Pinpoint the cell where the given text exists, returning its [X, Y] midpoint coordinate. 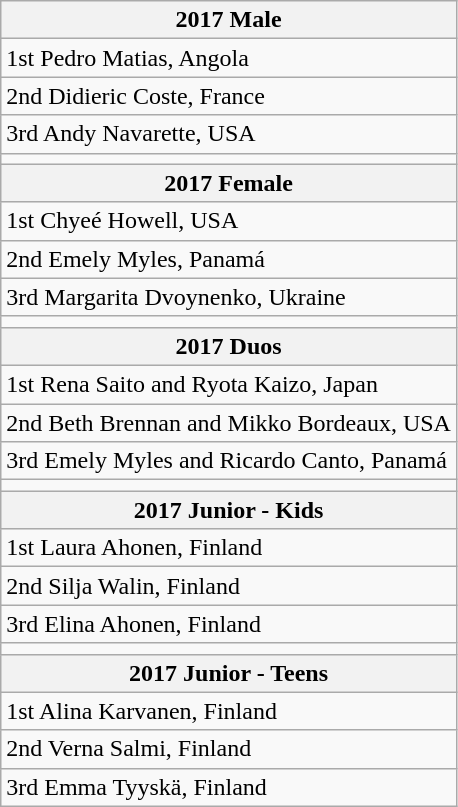
1st Chyeé Howell, USA [229, 221]
3rd Andy Navarette, USA [229, 134]
1st Laura Ahonen, Finland [229, 548]
2nd Beth Brennan and Mikko Bordeaux, USA [229, 423]
3rd Emely Myles and Ricardo Canto, Panamá [229, 461]
1st Alina Karvanen, Finland [229, 711]
3rd Margarita Dvoynenko, Ukraine [229, 297]
2017 Duos [229, 346]
2017 Female [229, 183]
2nd Verna Salmi, Finland [229, 749]
3rd Emma Tyyskä, Finland [229, 787]
2nd Emely Myles, Panamá [229, 259]
2nd Didieric Coste, France [229, 96]
2017 Junior - Teens [229, 673]
1st Pedro Matias, Angola [229, 58]
2017 Male [229, 20]
2017 Junior - Kids [229, 510]
3rd Elina Ahonen, Finland [229, 624]
2nd Silja Walin, Finland [229, 586]
1st Rena Saito and Ryota Kaizo, Japan [229, 384]
